Scan for the cell matching the given text and deliver its (x, y) coordinate at center. 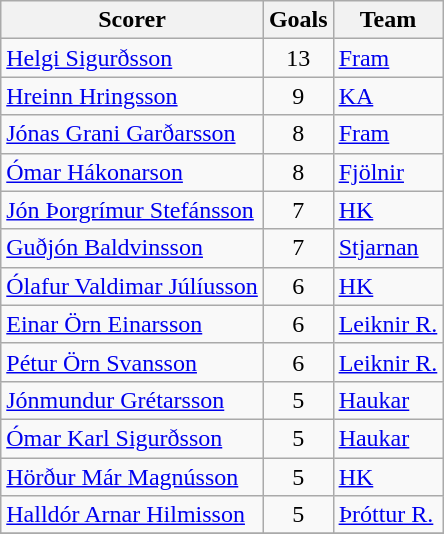
Scorer (132, 20)
KA (388, 96)
Goals (298, 20)
Jónas Grani Garðarsson (132, 134)
Einar Örn Einarsson (132, 324)
Jónmundur Grétarsson (132, 400)
Team (388, 20)
Ómar Karl Sigurðsson (132, 438)
Guðjón Baldvinsson (132, 248)
Ómar Hákonarson (132, 172)
Helgi Sigurðsson (132, 58)
Hörður Már Magnússon (132, 477)
9 (298, 96)
Stjarnan (388, 248)
Þróttur R. (388, 515)
Jón Þorgrímur Stefánsson (132, 210)
13 (298, 58)
Pétur Örn Svansson (132, 362)
Ólafur Valdimar Júlíusson (132, 286)
Halldór Arnar Hilmisson (132, 515)
Fjölnir (388, 172)
Hreinn Hringsson (132, 96)
